Identify which cell holds the provided text, then report its [X, Y] central coordinate. 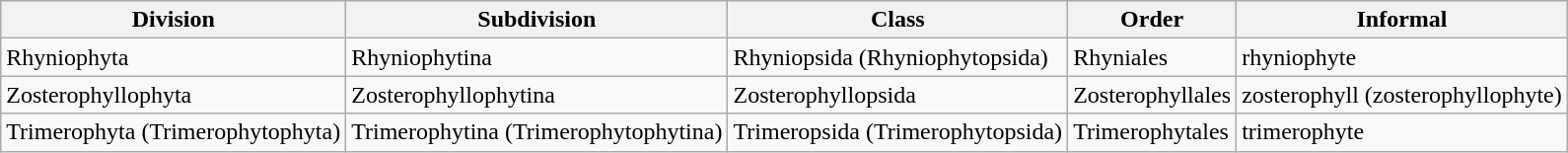
Trimerophyta (Trimerophytophyta) [174, 132]
Rhyniophyta [174, 57]
Zosterophyllophytina [536, 95]
Subdivision [536, 20]
Informal [1402, 20]
Trimerophytina (Trimerophytophytina) [536, 132]
Order [1152, 20]
Trimeropsida (Trimerophytopsida) [897, 132]
Rhyniopsida (Rhyniophytopsida) [897, 57]
trimerophyte [1402, 132]
Class [897, 20]
zosterophyll (zosterophyllophyte) [1402, 95]
Zosterophyllopsida [897, 95]
rhyniophyte [1402, 57]
Division [174, 20]
Zosterophyllales [1152, 95]
Rhyniales [1152, 57]
Rhyniophytina [536, 57]
Zosterophyllophyta [174, 95]
Trimerophytales [1152, 132]
